Capture the cell that displays the provided text and extract its (X, Y) central coordinate. 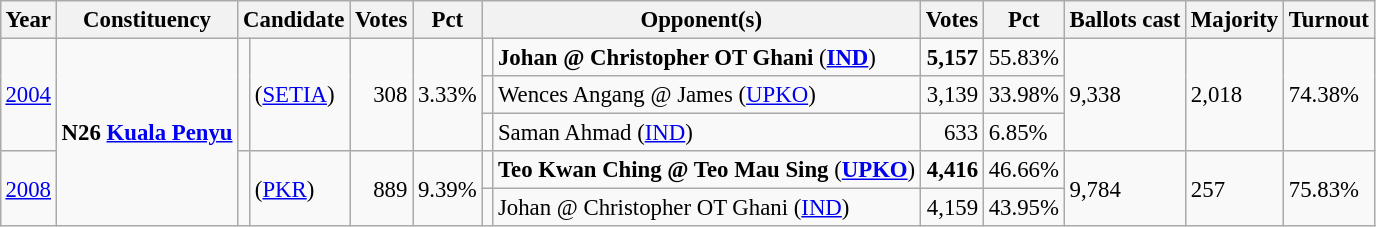
(PKR) (300, 188)
75.83% (1328, 188)
2004 (28, 94)
633 (952, 133)
6.85% (1024, 133)
2008 (28, 188)
Opponent(s) (701, 20)
889 (382, 188)
Constituency (147, 20)
Candidate (294, 20)
4,159 (952, 208)
5,157 (952, 57)
9,784 (1124, 188)
33.98% (1024, 95)
74.38% (1328, 94)
46.66% (1024, 170)
Ballots cast (1124, 20)
Teo Kwan Ching @ Teo Mau Sing (UPKO) (707, 170)
Year (28, 20)
Turnout (1328, 20)
Majority (1235, 20)
9.39% (448, 188)
Saman Ahmad (IND) (707, 133)
257 (1235, 188)
55.83% (1024, 57)
4,416 (952, 170)
43.95% (1024, 208)
3,139 (952, 95)
N26 Kuala Penyu (147, 132)
9,338 (1124, 94)
Wences Angang @ James (UPKO) (707, 95)
2,018 (1235, 94)
308 (382, 94)
(SETIA) (300, 94)
3.33% (448, 94)
